Determine the [X, Y] coordinate at the center of the cell enclosing the given text.  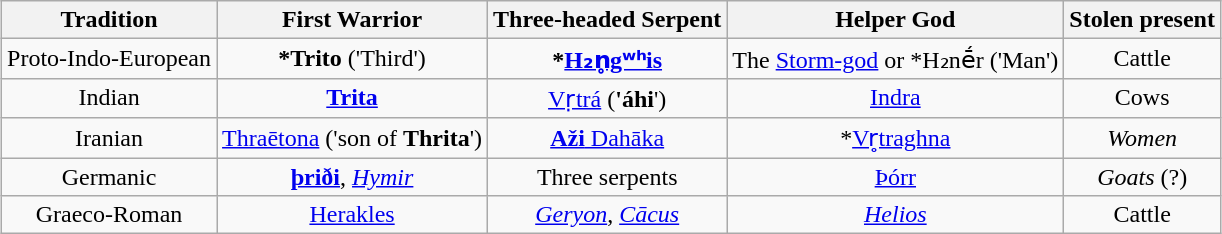
þriði, Hymir [352, 177]
Herakles [352, 215]
Trita [352, 98]
Geryon, Cācus [608, 215]
Germanic [110, 177]
Thraētona ('son of Thrita') [352, 138]
Iranian [110, 138]
Proto-Indo-European [110, 59]
The Storm-god or *H₂nḗr ('Man') [896, 59]
Stolen present [1142, 20]
Indian [110, 98]
*Vr̥traghna [896, 138]
Cows [1142, 98]
Helios [896, 215]
Aži Dahāka [608, 138]
*H₂n̥gʷʰis [608, 59]
Graeco-Roman [110, 215]
Þórr [896, 177]
*Trito ('Third') [352, 59]
Helper God [896, 20]
Tradition [110, 20]
First Warrior [352, 20]
Goats (?) [1142, 177]
Indra [896, 98]
Vṛtrá ('áhi') [608, 98]
Women [1142, 138]
Three serpents [608, 177]
Three-headed Serpent [608, 20]
